Extract the (X, Y) coordinate from the center of the cell holding the provided text.  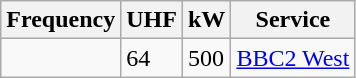
UHF (152, 20)
Frequency (61, 20)
500 (206, 58)
kW (206, 20)
64 (152, 58)
BBC2 West (293, 58)
Service (293, 20)
